Provide the [x, y] coordinate of the cell's center where the given text is located.  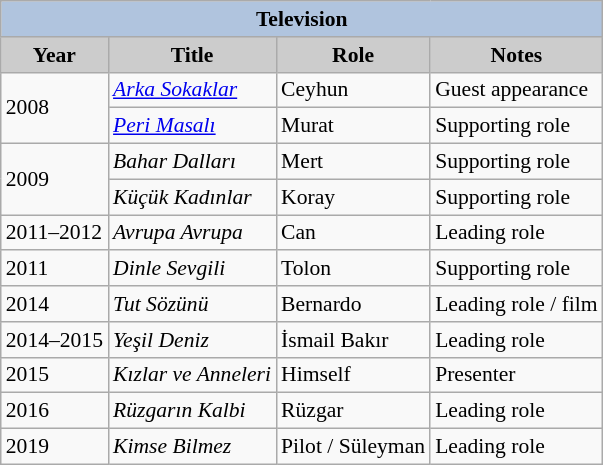
Tut Sözünü [192, 304]
Leading role / film [516, 304]
Title [192, 55]
2016 [54, 411]
Bahar Dalları [192, 162]
Ceyhun [353, 90]
Kızlar ve Anneleri [192, 375]
Peri Masalı [192, 126]
2009 [54, 180]
Pilot / Süleyman [353, 447]
Himself [353, 375]
Rüzgar [353, 411]
Kimse Bilmez [192, 447]
Role [353, 55]
Television [302, 19]
Guest appearance [516, 90]
2015 [54, 375]
Yeşil Deniz [192, 340]
İsmail Bakır [353, 340]
2008 [54, 108]
Bernardo [353, 304]
Dinle Sevgili [192, 269]
Presenter [516, 375]
Can [353, 233]
Küçük Kadınlar [192, 197]
Koray [353, 197]
Tolon [353, 269]
Arka Sokaklar [192, 90]
2011 [54, 269]
Year [54, 55]
2011–2012 [54, 233]
Notes [516, 55]
Rüzgarın Kalbi [192, 411]
2014–2015 [54, 340]
Avrupa Avrupa [192, 233]
Murat [353, 126]
Mert [353, 162]
2014 [54, 304]
2019 [54, 447]
